From the cell containing the given text, extract its center point as [x, y] coordinate. 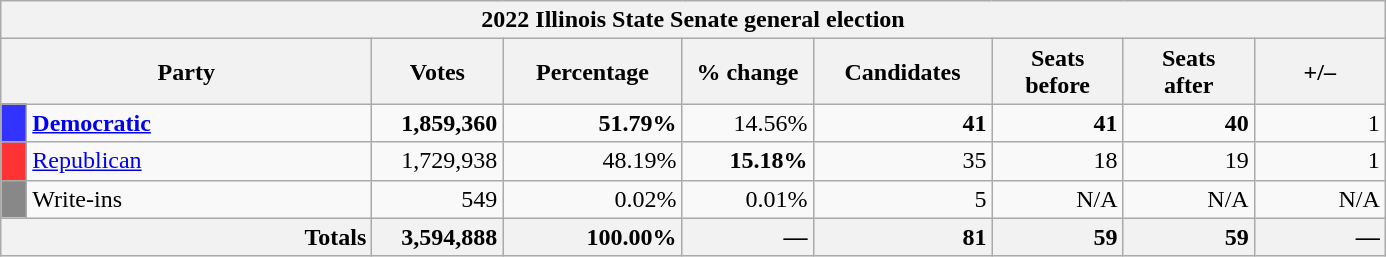
15.18% [748, 161]
0.02% [592, 199]
51.79% [592, 123]
100.00% [592, 237]
Percentage [592, 72]
18 [1058, 161]
+/– [1320, 72]
Republican [200, 161]
5 [902, 199]
2022 Illinois State Senate general election [693, 20]
Seatsafter [1188, 72]
3,594,888 [438, 237]
Votes [438, 72]
549 [438, 199]
40 [1188, 123]
Candidates [902, 72]
% change [748, 72]
19 [1188, 161]
Seatsbefore [1058, 72]
Totals [186, 237]
14.56% [748, 123]
Democratic [200, 123]
1,859,360 [438, 123]
0.01% [748, 199]
Write-ins [200, 199]
Party [186, 72]
81 [902, 237]
1,729,938 [438, 161]
35 [902, 161]
48.19% [592, 161]
